Extract the [X, Y] coordinate from the center of the cell holding the provided text.  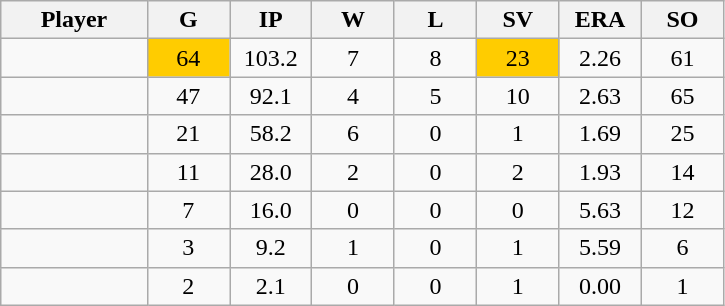
G [188, 20]
4 [353, 96]
0.00 [600, 286]
5 [435, 96]
9.2 [271, 248]
58.2 [271, 134]
5.63 [600, 210]
23 [518, 58]
2.63 [600, 96]
12 [682, 210]
61 [682, 58]
28.0 [271, 172]
14 [682, 172]
1.69 [600, 134]
64 [188, 58]
SO [682, 20]
11 [188, 172]
25 [682, 134]
3 [188, 248]
103.2 [271, 58]
IP [271, 20]
16.0 [271, 210]
SV [518, 20]
5.59 [600, 248]
2.26 [600, 58]
92.1 [271, 96]
Player [74, 20]
47 [188, 96]
21 [188, 134]
W [353, 20]
8 [435, 58]
10 [518, 96]
1.93 [600, 172]
65 [682, 96]
ERA [600, 20]
2.1 [271, 286]
L [435, 20]
